Identify which cell holds the provided text, then report its (x, y) central coordinate. 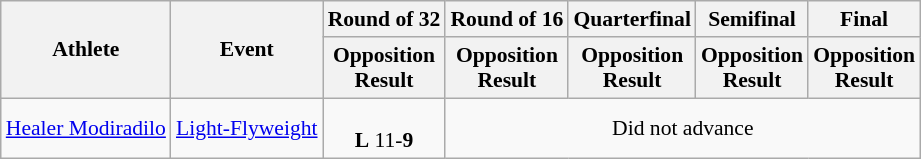
Athlete (86, 50)
L 11-9 (384, 128)
Light-Flyweight (247, 128)
Event (247, 50)
Healer Modiradilo (86, 128)
Semifinal (752, 19)
Round of 16 (506, 19)
Final (864, 19)
Quarterfinal (632, 19)
Did not advance (682, 128)
Round of 32 (384, 19)
